Detect which cell encompasses the target text, then output its (X, Y) center coordinate. 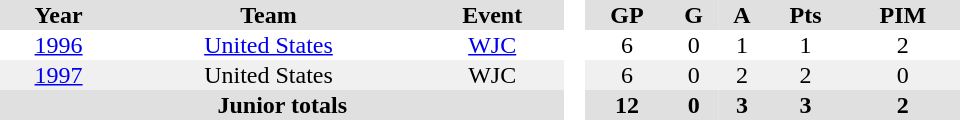
1996 (58, 45)
Year (58, 15)
12 (626, 105)
Pts (805, 15)
PIM (903, 15)
Team (268, 15)
GP (626, 15)
1997 (58, 75)
Event (492, 15)
Junior totals (282, 105)
A (742, 15)
G (694, 15)
